Search for the cell housing the specified text and yield its (x, y) center coordinate. 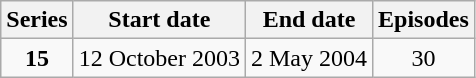
15 (37, 58)
Series (37, 20)
30 (424, 58)
12 October 2003 (159, 58)
Start date (159, 20)
2 May 2004 (308, 58)
End date (308, 20)
Episodes (424, 20)
